Output the (X, Y) coordinate of the center of the cell containing the given text.  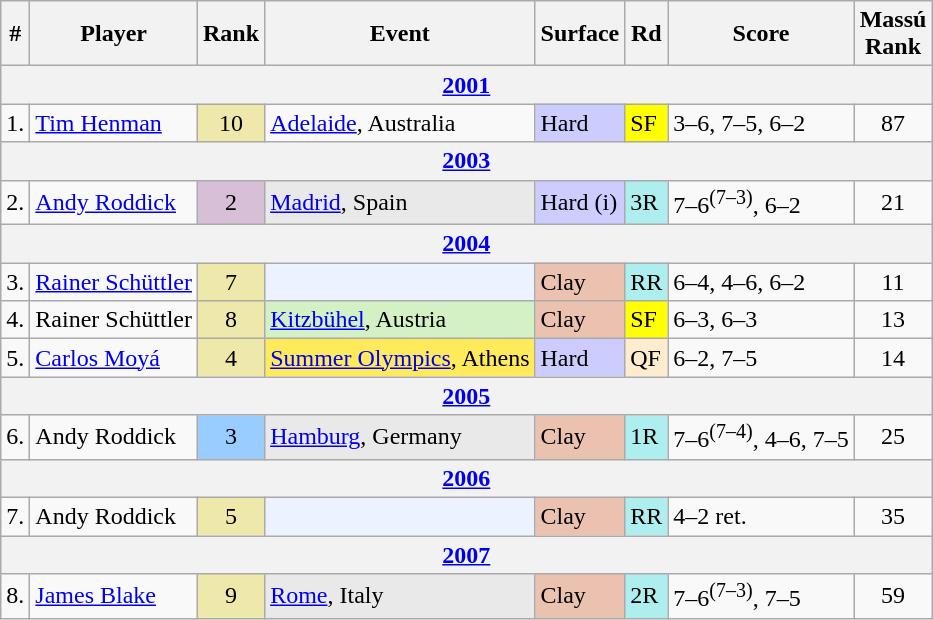
2005 (466, 396)
8. (16, 596)
7–6(7–4), 4–6, 7–5 (761, 438)
2006 (466, 478)
# (16, 34)
3. (16, 282)
7. (16, 516)
Surface (580, 34)
Hamburg, Germany (400, 438)
Hard (i) (580, 202)
11 (893, 282)
4–2 ret. (761, 516)
2. (16, 202)
Kitzbühel, Austria (400, 320)
6–2, 7–5 (761, 358)
8 (232, 320)
35 (893, 516)
1. (16, 123)
2 (232, 202)
3 (232, 438)
3–6, 7–5, 6–2 (761, 123)
2003 (466, 161)
6–4, 4–6, 6–2 (761, 282)
1R (646, 438)
Adelaide, Australia (400, 123)
Rome, Italy (400, 596)
7 (232, 282)
7–6(7–3), 6–2 (761, 202)
9 (232, 596)
Tim Henman (114, 123)
6. (16, 438)
4 (232, 358)
Rank (232, 34)
Player (114, 34)
10 (232, 123)
6–3, 6–3 (761, 320)
2004 (466, 244)
Score (761, 34)
5 (232, 516)
Carlos Moyá (114, 358)
13 (893, 320)
3R (646, 202)
2R (646, 596)
QF (646, 358)
59 (893, 596)
2001 (466, 85)
21 (893, 202)
2007 (466, 555)
25 (893, 438)
MassúRank (893, 34)
7–6(7–3), 7–5 (761, 596)
Rd (646, 34)
James Blake (114, 596)
4. (16, 320)
5. (16, 358)
Madrid, Spain (400, 202)
Event (400, 34)
Summer Olympics, Athens (400, 358)
87 (893, 123)
14 (893, 358)
